Return the (X, Y) coordinate for the center point of the cell that contains the specified text.  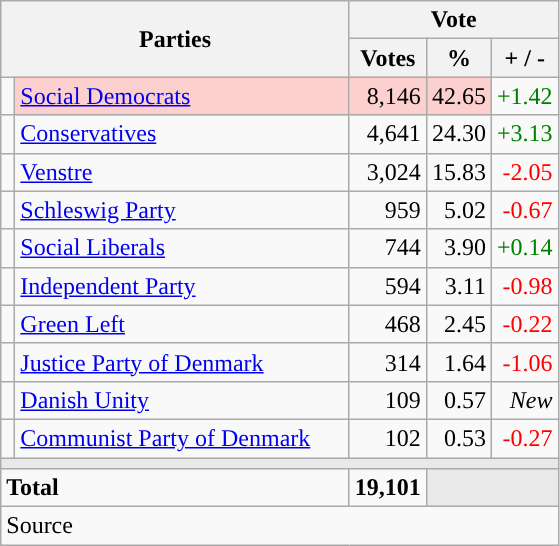
Social Liberals (182, 248)
-0.27 (524, 438)
Schleswig Party (182, 210)
Danish Unity (182, 400)
New (524, 400)
Conservatives (182, 134)
Parties (176, 39)
2.45 (458, 324)
-0.67 (524, 210)
% (458, 58)
8,146 (388, 96)
Total (176, 488)
+3.13 (524, 134)
19,101 (388, 488)
102 (388, 438)
+ / - (524, 58)
4,641 (388, 134)
24.30 (458, 134)
-2.05 (524, 172)
Justice Party of Denmark (182, 362)
Communist Party of Denmark (182, 438)
Venstre (182, 172)
3.11 (458, 286)
Source (280, 526)
468 (388, 324)
5.02 (458, 210)
Independent Party (182, 286)
1.64 (458, 362)
+1.42 (524, 96)
Votes (388, 58)
-1.06 (524, 362)
0.53 (458, 438)
109 (388, 400)
Vote (454, 20)
15.83 (458, 172)
314 (388, 362)
0.57 (458, 400)
959 (388, 210)
42.65 (458, 96)
594 (388, 286)
3,024 (388, 172)
-0.98 (524, 286)
3.90 (458, 248)
Social Democrats (182, 96)
-0.22 (524, 324)
Green Left (182, 324)
744 (388, 248)
+0.14 (524, 248)
